From the cell containing the given text, extract its center point as (X, Y) coordinate. 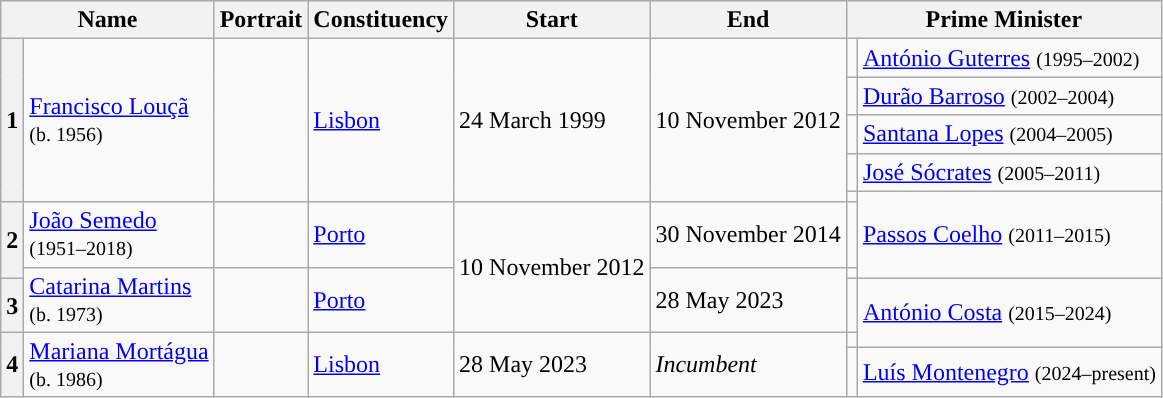
Incumbent (748, 364)
Prime Minister (1004, 20)
António Costa (2015–2024) (1009, 312)
Constituency (381, 20)
Name (108, 20)
António Guterres (1995–2002) (1009, 58)
João Semedo(1951–2018) (119, 234)
Mariana Mortágua(b. 1986) (119, 364)
30 November 2014 (748, 234)
3 (12, 305)
1 (12, 120)
24 March 1999 (552, 120)
Luís Montenegro (2024–present) (1009, 372)
4 (12, 364)
Start (552, 20)
Portrait (261, 20)
Durão Barroso (2002–2004) (1009, 96)
José Sócrates (2005–2011) (1009, 172)
Catarina Martins(b. 1973) (119, 300)
2 (12, 240)
End (748, 20)
Francisco Louçã(b. 1956) (119, 120)
Passos Coelho (2011–2015) (1009, 234)
Santana Lopes (2004–2005) (1009, 134)
